Provide the [x, y] coordinate of the cell's center where the given text is located.  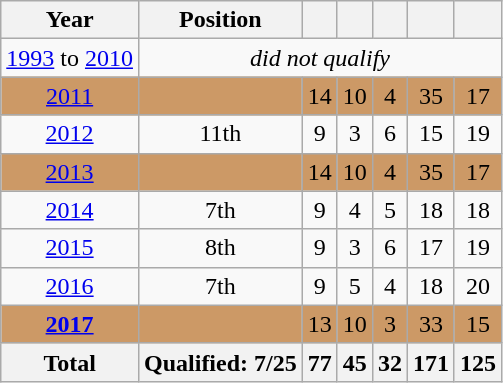
2014 [70, 210]
11th [220, 134]
13 [320, 324]
20 [478, 286]
32 [390, 362]
2017 [70, 324]
2013 [70, 172]
33 [430, 324]
77 [320, 362]
Qualified: 7/25 [220, 362]
171 [430, 362]
Total [70, 362]
125 [478, 362]
Year [70, 20]
2012 [70, 134]
1993 to 2010 [70, 58]
8th [220, 248]
did not qualify [320, 58]
2016 [70, 286]
2015 [70, 248]
2011 [70, 96]
45 [354, 362]
Position [220, 20]
